For the text-containing cell, return its midpoint in [X, Y] coordinate format. 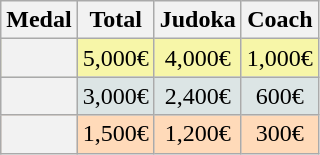
1,500€ [116, 134]
5,000€ [116, 58]
300€ [280, 134]
1,000€ [280, 58]
3,000€ [116, 96]
600€ [280, 96]
1,200€ [198, 134]
Judoka [198, 20]
Coach [280, 20]
Total [116, 20]
Medal [39, 20]
2,400€ [198, 96]
4,000€ [198, 58]
